Provide the [X, Y] coordinate of the cell's center where the given text is located.  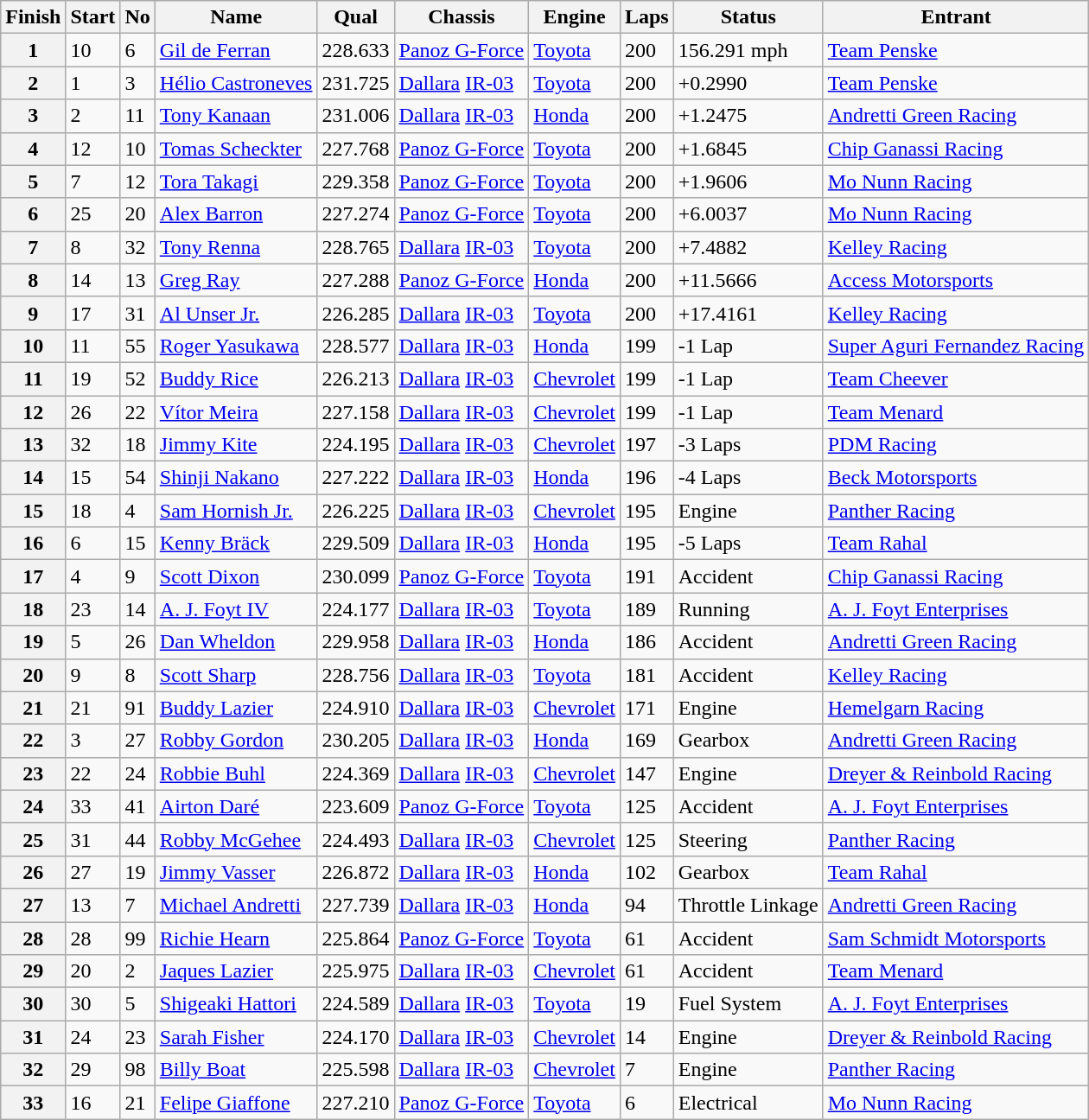
Kenny Bräck [236, 544]
Roger Yasukawa [236, 346]
Richie Hearn [236, 938]
227.222 [356, 478]
226.213 [356, 379]
99 [137, 938]
Scott Dixon [236, 576]
227.274 [356, 214]
191 [646, 576]
+1.6845 [748, 149]
Electrical [748, 1103]
171 [646, 708]
Al Unser Jr. [236, 313]
228.756 [356, 675]
+7.4882 [748, 247]
No [137, 17]
224.493 [356, 839]
Scott Sharp [236, 675]
197 [646, 445]
196 [646, 478]
Sam Schmidt Motorsports [956, 938]
224.910 [356, 708]
224.170 [356, 1037]
224.177 [356, 609]
169 [646, 741]
A. J. Foyt IV [236, 609]
231.725 [356, 83]
+0.2990 [748, 83]
Vítor Meira [236, 412]
Laps [646, 17]
Felipe Giaffone [236, 1103]
226.225 [356, 511]
Michael Andretti [236, 905]
Throttle Linkage [748, 905]
54 [137, 478]
156.291 mph [748, 50]
224.589 [356, 1004]
228.633 [356, 50]
PDM Racing [956, 445]
227.288 [356, 280]
+1.2475 [748, 116]
94 [646, 905]
Jaques Lazier [236, 971]
Tomas Scheckter [236, 149]
Dan Wheldon [236, 642]
223.609 [356, 806]
224.195 [356, 445]
Robby McGehee [236, 839]
229.358 [356, 181]
Beck Motorsports [956, 478]
Gil de Ferran [236, 50]
225.975 [356, 971]
230.205 [356, 741]
Team Cheever [956, 379]
98 [137, 1070]
+6.0037 [748, 214]
Greg Ray [236, 280]
+11.5666 [748, 280]
Super Aguri Fernandez Racing [956, 346]
Hélio Castroneves [236, 83]
Billy Boat [236, 1070]
Buddy Rice [236, 379]
230.099 [356, 576]
229.509 [356, 544]
227.210 [356, 1103]
225.864 [356, 938]
181 [646, 675]
Qual [356, 17]
Airton Daré [236, 806]
231.006 [356, 116]
228.765 [356, 247]
147 [646, 773]
102 [646, 872]
Robbie Buhl [236, 773]
Status [748, 17]
Jimmy Vasser [236, 872]
189 [646, 609]
91 [137, 708]
-4 Laps [748, 478]
Hemelgarn Racing [956, 708]
Sarah Fisher [236, 1037]
229.958 [356, 642]
Chassis [462, 17]
Tony Renna [236, 247]
224.369 [356, 773]
52 [137, 379]
44 [137, 839]
-3 Laps [748, 445]
55 [137, 346]
Entrant [956, 17]
Shinji Nakano [236, 478]
Steering [748, 839]
226.285 [356, 313]
Name [236, 17]
226.872 [356, 872]
Access Motorsports [956, 280]
227.739 [356, 905]
Alex Barron [236, 214]
-5 Laps [748, 544]
Start [93, 17]
Jimmy Kite [236, 445]
228.577 [356, 346]
Running [748, 609]
227.768 [356, 149]
227.158 [356, 412]
41 [137, 806]
Shigeaki Hattori [236, 1004]
225.598 [356, 1070]
+17.4161 [748, 313]
Robby Gordon [236, 741]
186 [646, 642]
+1.9606 [748, 181]
Tora Takagi [236, 181]
Sam Hornish Jr. [236, 511]
Fuel System [748, 1004]
Buddy Lazier [236, 708]
Tony Kanaan [236, 116]
Finish [33, 17]
